Provide the (x, y) coordinate of the cell's center where the given text is located.  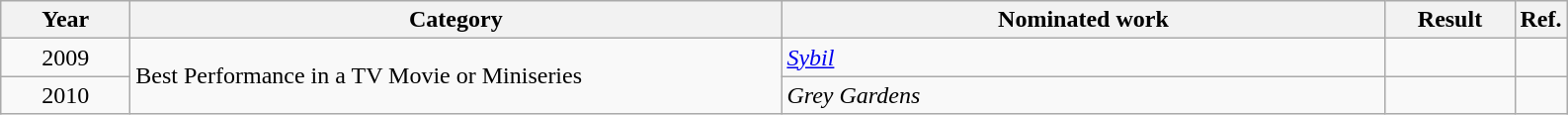
Best Performance in a TV Movie or Miniseries (456, 76)
Category (456, 20)
Sybil (1083, 57)
Grey Gardens (1083, 95)
2010 (65, 95)
Nominated work (1083, 20)
Ref. (1541, 20)
2009 (65, 57)
Year (65, 20)
Result (1450, 20)
